Extract the (x, y) coordinate from the center of the cell holding the provided text.  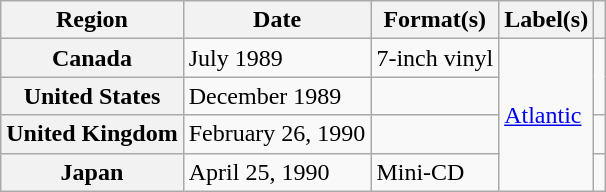
February 26, 1990 (277, 134)
Mini-CD (435, 172)
7-inch vinyl (435, 58)
United Kingdom (92, 134)
Region (92, 20)
Date (277, 20)
Format(s) (435, 20)
Label(s) (546, 20)
Japan (92, 172)
Atlantic (546, 115)
April 25, 1990 (277, 172)
Canada (92, 58)
December 1989 (277, 96)
July 1989 (277, 58)
United States (92, 96)
